From the cell containing the given text, extract its center point as (x, y) coordinate. 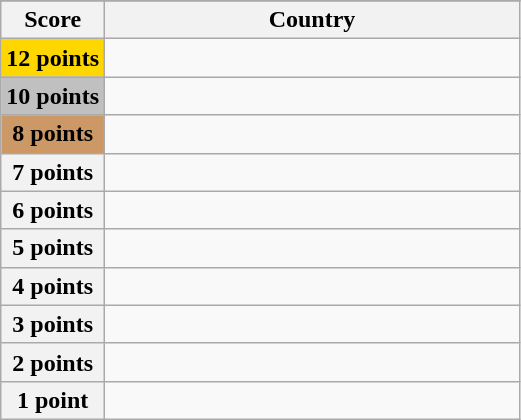
6 points (53, 210)
5 points (53, 248)
7 points (53, 172)
8 points (53, 134)
1 point (53, 400)
2 points (53, 362)
Score (53, 20)
10 points (53, 96)
12 points (53, 58)
3 points (53, 324)
4 points (53, 286)
Country (312, 20)
